Locate the cell with the specified text and output its [X, Y] center coordinate. 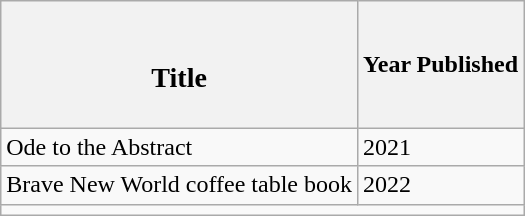
Year Published [441, 64]
Brave New World coffee table book [180, 185]
2022 [441, 185]
2021 [441, 147]
Ode to the Abstract [180, 147]
Title [180, 64]
